Identify which cell holds the provided text, then report its (X, Y) central coordinate. 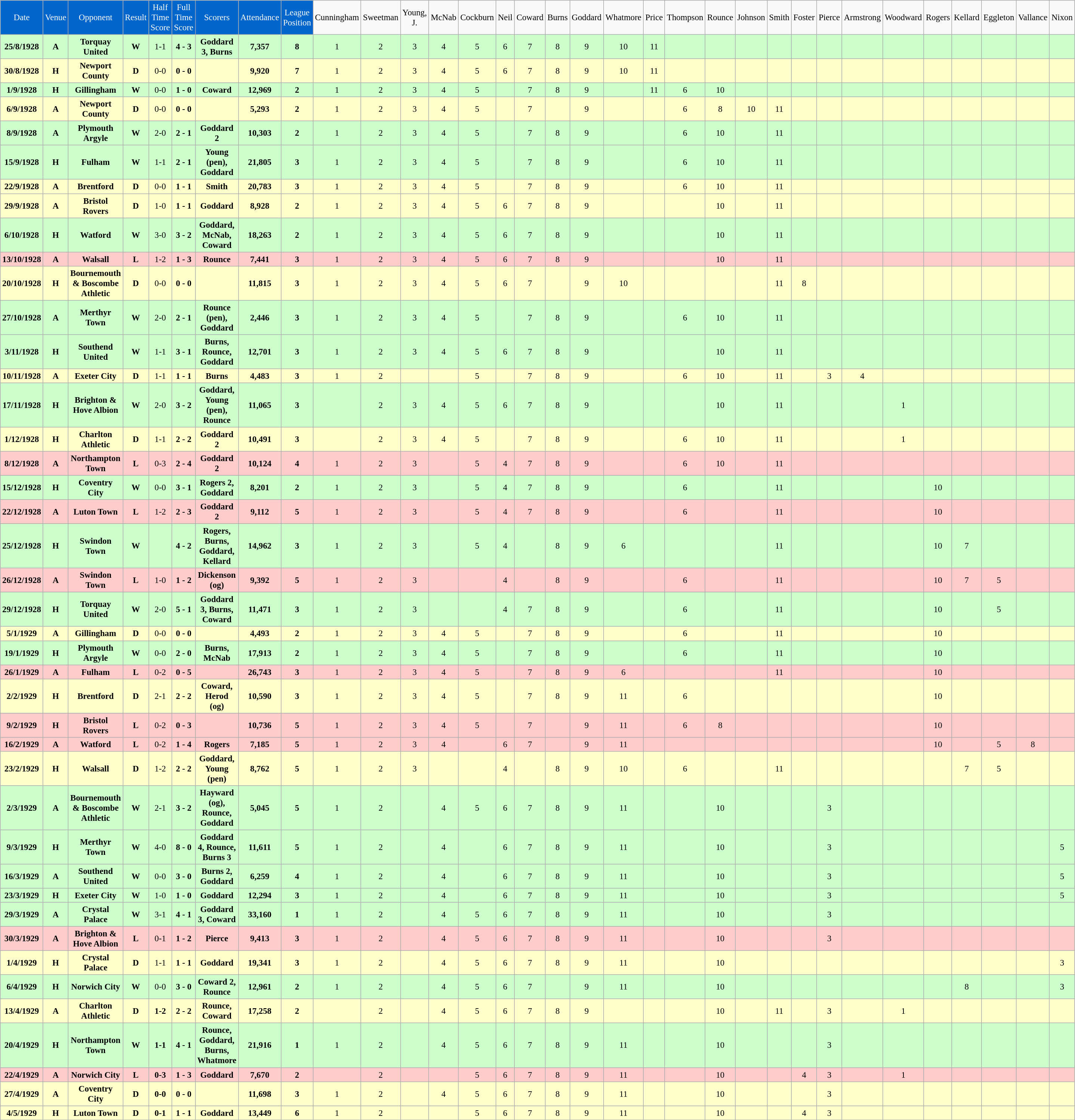
17,258 (260, 1011)
6/4/1929 (22, 987)
10,124 (260, 464)
22/9/1928 (22, 187)
8/12/1928 (22, 464)
Full Time Score (184, 18)
3-0 (160, 235)
Woodward (903, 18)
Rogers 2, Goddard (217, 488)
Kellard (967, 18)
5,045 (260, 808)
Foster (804, 18)
1/12/1928 (22, 439)
0 - 3 (184, 725)
26,743 (260, 672)
League Position (297, 18)
20,783 (260, 187)
Whatmore (623, 18)
22/12/1928 (22, 512)
Goddard 3, Coward (217, 915)
1/4/1929 (22, 963)
9,413 (260, 939)
Goddard 3, Burns, Coward (217, 610)
8,762 (260, 768)
11,698 (260, 1093)
27/10/1928 (22, 317)
16/2/1929 (22, 745)
10,590 (260, 696)
9/3/1929 (22, 847)
Goddard, McNab, Coward (217, 235)
11,815 (260, 283)
33,160 (260, 915)
Rogers, Burns, Goddard, Kellard (217, 546)
2 - 4 (184, 464)
Young (pen), Goddard (217, 162)
26/1/1929 (22, 672)
Price (654, 18)
Venue (56, 18)
Neil (505, 18)
Goddard, Young (pen), Rounce (217, 405)
2/3/1929 (22, 808)
4 - 2 (184, 546)
Vallance (1033, 18)
0 - 5 (184, 672)
Cunningham (337, 18)
6/10/1928 (22, 235)
8/9/1928 (22, 133)
7,670 (260, 1075)
8 - 0 (184, 847)
11,065 (260, 405)
19/1/1929 (22, 653)
10,491 (260, 439)
Thompson (685, 18)
2 - 3 (184, 512)
Coward 2, Rounce (217, 987)
4,493 (260, 634)
13/4/1929 (22, 1011)
17,913 (260, 653)
Dickenson (og) (217, 580)
Scorers (217, 18)
30/3/1929 (22, 939)
9,112 (260, 512)
23/3/1929 (22, 896)
29/3/1929 (22, 915)
Attendance (260, 18)
4,483 (260, 376)
17/11/1928 (22, 405)
14,962 (260, 546)
12,969 (260, 90)
Johnson (751, 18)
1/9/1928 (22, 90)
3/11/1928 (22, 352)
9/2/1929 (22, 725)
5,293 (260, 109)
29/9/1928 (22, 206)
7,185 (260, 745)
Eggleton (999, 18)
6/9/1928 (22, 109)
2 - 0 (184, 653)
4 - 3 (184, 47)
7,441 (260, 259)
9,920 (260, 71)
15/9/1928 (22, 162)
10/11/1928 (22, 376)
McNab (443, 18)
Burns, McNab (217, 653)
Goddard, Young (pen) (217, 768)
5 - 1 (184, 610)
2,446 (260, 317)
21,805 (260, 162)
9,392 (260, 580)
Young, J. (415, 18)
Goddard 3, Burns (217, 47)
10,303 (260, 133)
12,294 (260, 896)
Sweetman (381, 18)
Rounce, Coward (217, 1011)
26/12/1928 (22, 580)
5/1/1929 (22, 634)
10,736 (260, 725)
Rounce (pen), Goddard (217, 317)
12,701 (260, 352)
4/5/1929 (22, 1113)
6,259 (260, 877)
20/4/1929 (22, 1046)
3-1 (160, 915)
11,471 (260, 610)
11,611 (260, 847)
13,449 (260, 1113)
Nixon (1062, 18)
4-0 (160, 847)
23/2/1929 (22, 768)
19,341 (260, 963)
21,916 (260, 1046)
Date (22, 18)
27/4/1929 (22, 1093)
22/4/1929 (22, 1075)
16/3/1929 (22, 877)
Burns, Rounce, Goddard (217, 352)
Hayward (og), Rounce, Goddard (217, 808)
25/8/1928 (22, 47)
7,357 (260, 47)
1 - 4 (184, 745)
Goddard 4, Rounce, Burns 3 (217, 847)
13/10/1928 (22, 259)
Opponent (96, 18)
25/12/1928 (22, 546)
30/8/1928 (22, 71)
Coward, Herod (og) (217, 696)
Half Time Score (160, 18)
Armstrong (862, 18)
Cockburn (477, 18)
8,201 (260, 488)
20/10/1928 (22, 283)
8,928 (260, 206)
Burns 2, Goddard (217, 877)
18,263 (260, 235)
Rounce, Goddard, Burns, Whatmore (217, 1046)
Result (136, 18)
12,961 (260, 987)
15/12/1928 (22, 488)
2/2/1929 (22, 696)
29/12/1928 (22, 610)
